Detect which cell encompasses the target text, then output its (X, Y) center coordinate. 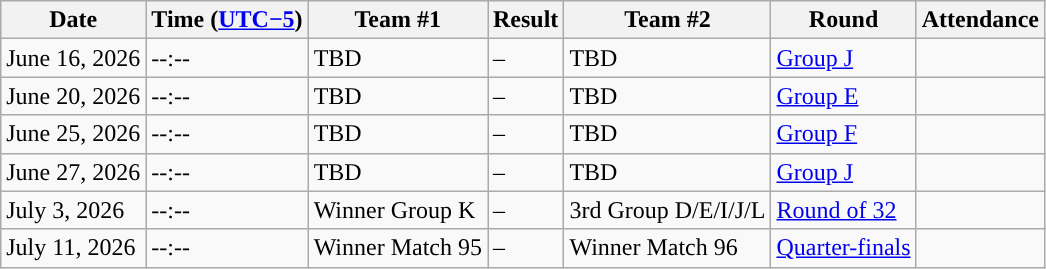
Quarter-finals (844, 248)
Winner Match 96 (668, 248)
June 27, 2026 (74, 172)
Result (526, 20)
Round of 32 (844, 210)
June 20, 2026 (74, 96)
July 3, 2026 (74, 210)
June 16, 2026 (74, 58)
July 11, 2026 (74, 248)
Team #2 (668, 20)
Group E (844, 96)
Time (UTC−5) (227, 20)
Winner Group K (398, 210)
June 25, 2026 (74, 134)
Group F (844, 134)
Attendance (980, 20)
Team #1 (398, 20)
Round (844, 20)
Winner Match 95 (398, 248)
3rd Group D/E/I/J/L (668, 210)
Date (74, 20)
